Detect which cell encompasses the target text, then output its (x, y) center coordinate. 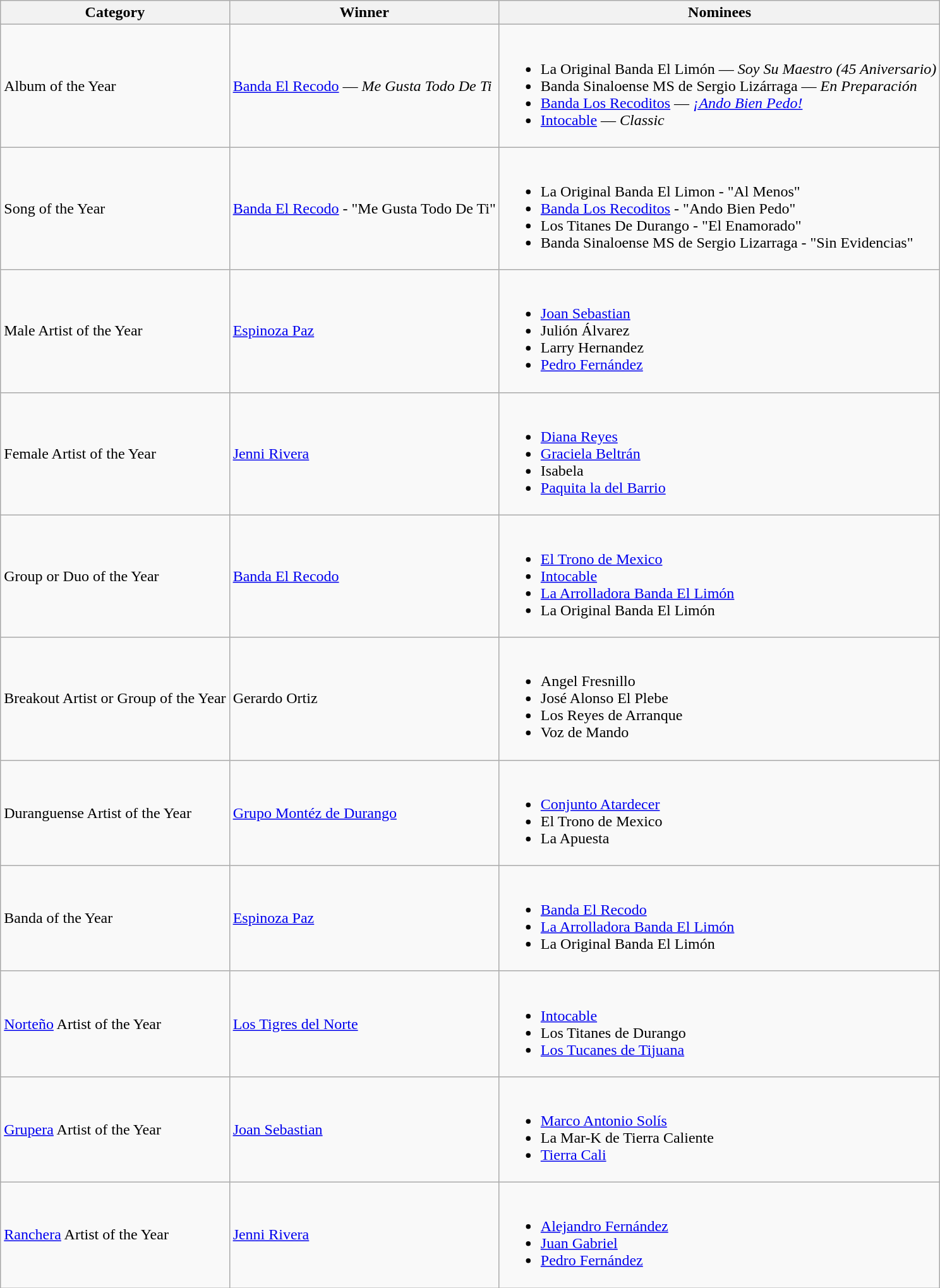
IntocableLos Titanes de DurangoLos Tucanes de Tijuana (720, 1023)
Song of the Year (115, 208)
Banda El Recodo - "Me Gusta Todo De Ti" (364, 208)
Norteño Artist of the Year (115, 1023)
Ranchera Artist of the Year (115, 1234)
Los Tigres del Norte (364, 1023)
Joan Sebastian (364, 1129)
Diana ReyesGraciela BeltránIsabelaPaquita la del Barrio (720, 454)
Banda El Recodo (364, 576)
Group or Duo of the Year (115, 576)
Female Artist of the Year (115, 454)
Conjunto AtardecerEl Trono de MexicoLa Apuesta (720, 812)
Breakout Artist or Group of the Year (115, 699)
Nominees (720, 13)
Duranguense Artist of the Year (115, 812)
El Trono de MexicoIntocableLa Arrolladora Banda El LimónLa Original Banda El Limón (720, 576)
Banda El Recodo — Me Gusta Todo De Ti (364, 86)
Winner (364, 13)
Angel FresnilloJosé Alonso El PlebeLos Reyes de ArranqueVoz de Mando (720, 699)
Grupera Artist of the Year (115, 1129)
Grupo Montéz de Durango (364, 812)
Banda of the Year (115, 918)
Male Artist of the Year (115, 331)
Gerardo Ortiz (364, 699)
Category (115, 13)
Banda El RecodoLa Arrolladora Banda El LimónLa Original Banda El Limón (720, 918)
Alejandro FernándezJuan GabrielPedro Fernández (720, 1234)
Joan SebastianJulión ÁlvarezLarry HernandezPedro Fernández (720, 331)
Marco Antonio SolísLa Mar-K de Tierra CalienteTierra Cali (720, 1129)
Album of the Year (115, 86)
